Extract the (x, y) coordinate from the center of the cell holding the provided text.  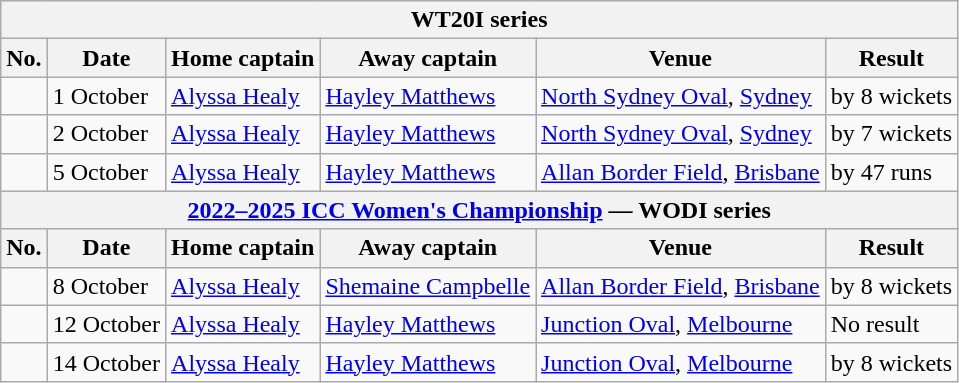
5 October (106, 172)
1 October (106, 96)
by 47 runs (891, 172)
14 October (106, 362)
Shemaine Campbelle (428, 286)
8 October (106, 286)
2022–2025 ICC Women's Championship — WODI series (480, 210)
No result (891, 324)
WT20I series (480, 20)
by 7 wickets (891, 134)
2 October (106, 134)
12 October (106, 324)
